Determine the [X, Y] coordinate at the center of the cell enclosing the given text.  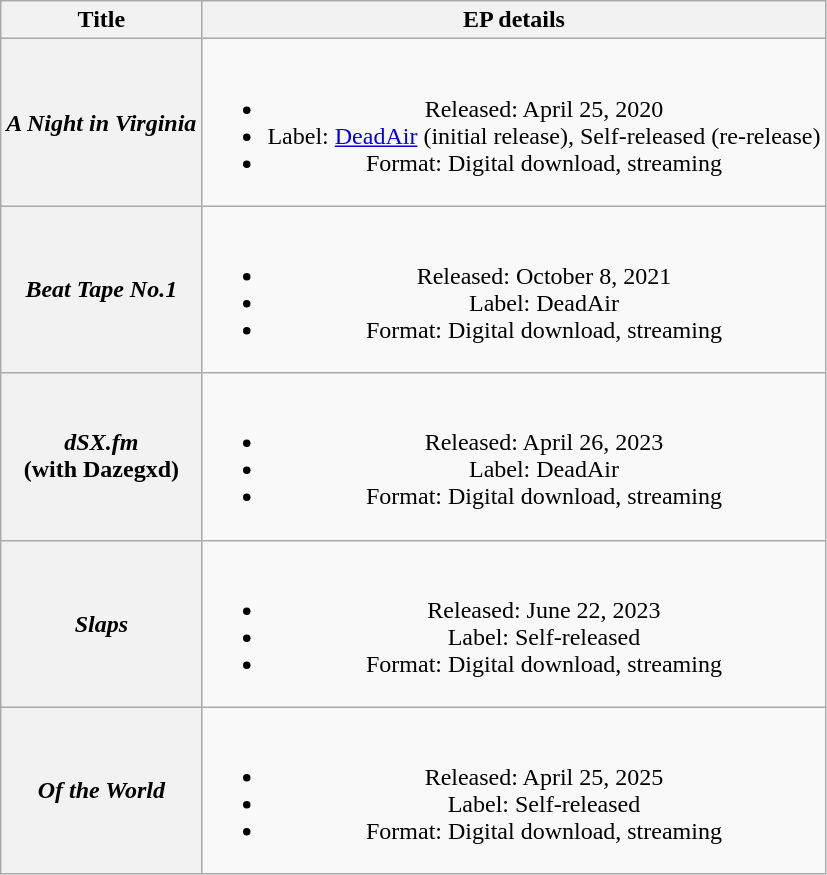
Of the World [102, 790]
Released: April 25, 2025Label: Self-releasedFormat: Digital download, streaming [514, 790]
Released: October 8, 2021Label: DeadAirFormat: Digital download, streaming [514, 290]
Slaps [102, 624]
Released: April 26, 2023Label: DeadAirFormat: Digital download, streaming [514, 456]
Title [102, 20]
A Night in Virginia [102, 122]
Beat Tape No.1 [102, 290]
EP details [514, 20]
Released: June 22, 2023Label: Self-releasedFormat: Digital download, streaming [514, 624]
dSX.fm(with Dazegxd) [102, 456]
Released: April 25, 2020Label: DeadAir (initial release), Self-released (re-release)Format: Digital download, streaming [514, 122]
